Output the [X, Y] coordinate of the center of the cell containing the given text.  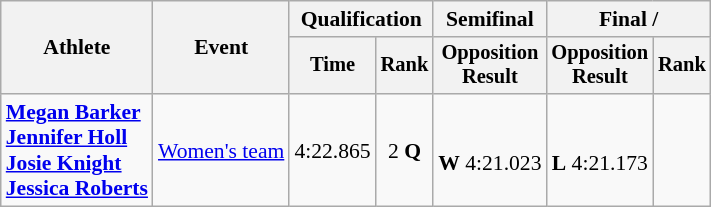
4:22.865 [332, 150]
Athlete [77, 48]
Megan BarkerJennifer HollJosie KnightJessica Roberts [77, 150]
L 4:21.173 [600, 150]
Time [332, 66]
Women's team [221, 150]
W 4:21.023 [490, 150]
Qualification [361, 19]
Event [221, 48]
Final / [629, 19]
2 Q [405, 150]
Semifinal [490, 19]
